Find where the given text appears and provide that cell's center as [x, y] coordinate. 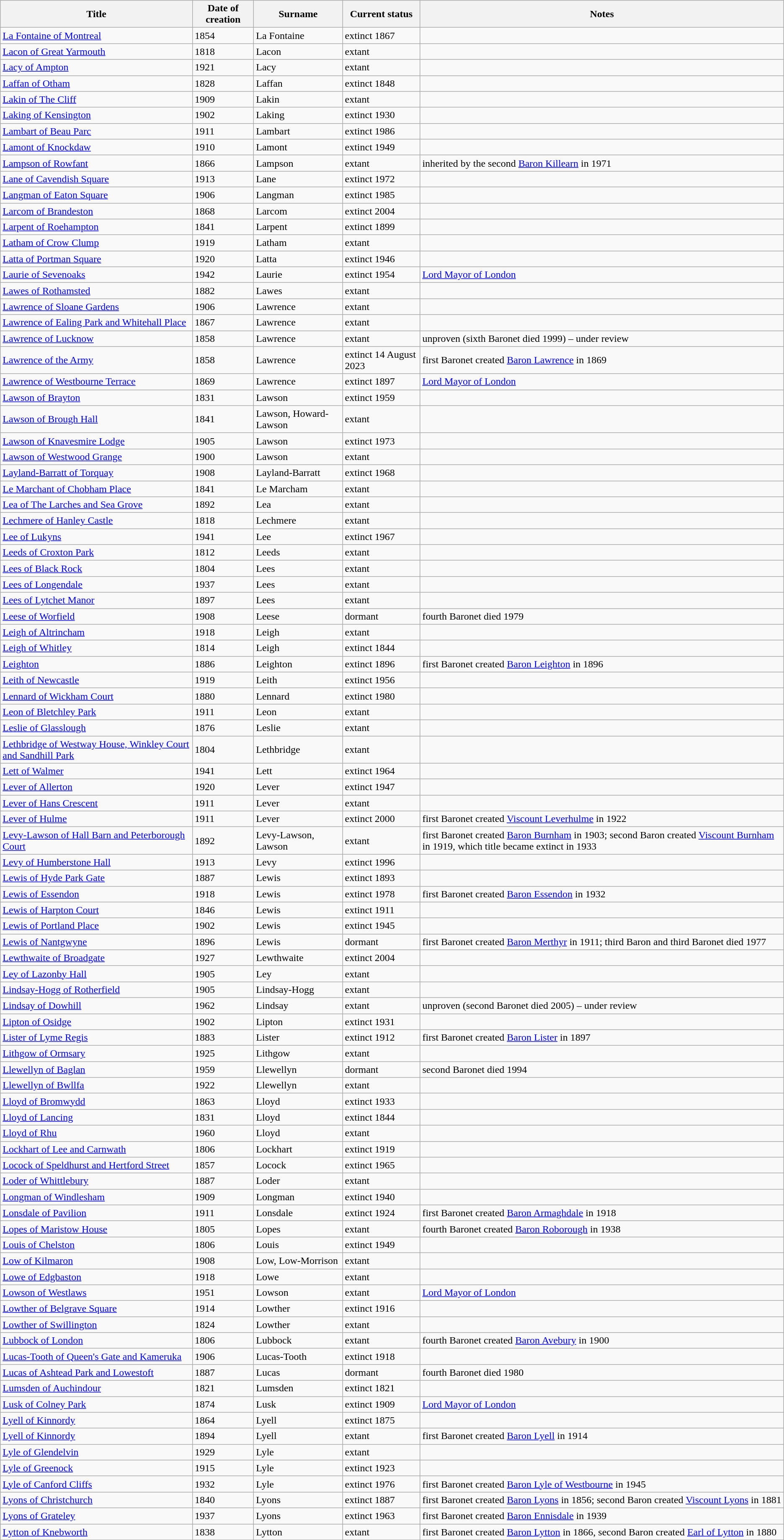
1866 [223, 163]
extinct 1976 [381, 1484]
Lambart of Beau Parc [96, 131]
unproven (sixth Baronet died 1999) – under review [602, 338]
Lever of Hans Crescent [96, 803]
1883 [223, 1038]
Longman [298, 1197]
Langman [298, 195]
extinct 1959 [381, 398]
1942 [223, 275]
extinct 1946 [381, 259]
Laurie of Sevenoaks [96, 275]
Longman of Windlesham [96, 1197]
extinct 1918 [381, 1357]
Lennard [298, 696]
1922 [223, 1085]
Lawson of Knavesmire Lodge [96, 441]
fourth Baronet died 1979 [602, 616]
Lonsdale of Pavilion [96, 1213]
extinct 1887 [381, 1500]
1846 [223, 910]
1960 [223, 1133]
Lamont [298, 147]
Lumsden [298, 1388]
1828 [223, 83]
Lonsdale [298, 1213]
Leith [298, 680]
1838 [223, 1532]
Latham [298, 243]
extinct 1956 [381, 680]
Lethbridge [298, 749]
Lewis of Hyde Park Gate [96, 878]
first Baronet created Baron Lister in 1897 [602, 1038]
Lucas of Ashtead Park and Lowestoft [96, 1372]
Lacy [298, 67]
Locock [298, 1165]
Lawrence of Westbourne Terrace [96, 382]
Laffan [298, 83]
Title [96, 14]
Lyle of Greenock [96, 1468]
Lea of The Larches and Sea Grove [96, 505]
Layland-Barratt of Torquay [96, 473]
Lubbock [298, 1341]
Leese of Worfield [96, 616]
extinct 14 August 2023 [381, 360]
Llewellyn of Bwllfa [96, 1085]
Larpent of Roehampton [96, 227]
extinct 1897 [381, 382]
1921 [223, 67]
Lopes of Maristow House [96, 1229]
Laking [298, 115]
Low, Low-Morrison [298, 1261]
Latham of Crow Clump [96, 243]
Lytton [298, 1532]
Lett [298, 771]
first Baronet created Baron Lyons in 1856; second Baron created Viscount Lyons in 1881 [602, 1500]
Lipton of Osidge [96, 1022]
1915 [223, 1468]
first Baronet created Baron Armaghdale in 1918 [602, 1213]
extinct 1867 [381, 36]
extinct 1996 [381, 862]
Lindsay-Hogg of Rotherfield [96, 990]
extinct 1947 [381, 787]
extinct 1919 [381, 1149]
Lyons of Grateley [96, 1516]
Louis [298, 1245]
Latta of Portman Square [96, 259]
Laurie [298, 275]
Date of creation [223, 14]
1840 [223, 1500]
Lane of Cavendish Square [96, 179]
1880 [223, 696]
Le Marchant of Chobham Place [96, 489]
extinct 1923 [381, 1468]
Lawson, Howard-Lawson [298, 419]
Lee of Lukyns [96, 537]
Lechmere of Hanley Castle [96, 521]
Lawes [298, 291]
Lawrence of Ealing Park and Whitehall Place [96, 323]
Lowson of Westlaws [96, 1293]
Surname [298, 14]
extinct 1978 [381, 894]
Levy-Lawson of Hall Barn and Peterborough Court [96, 840]
Lennard of Wickham Court [96, 696]
1821 [223, 1388]
extinct 1875 [381, 1420]
extinct 1972 [381, 179]
Laffan of Otham [96, 83]
Lindsay [298, 1005]
Lett of Walmer [96, 771]
Leith of Newcastle [96, 680]
Lindsay of Dowhill [96, 1005]
Lewis of Nantgwyne [96, 942]
Leigh of Whitley [96, 648]
Lumsden of Auchindour [96, 1388]
Lockhart [298, 1149]
1932 [223, 1484]
Lethbridge of Westway House, Winkley Court and Sandhill Park [96, 749]
Low of Kilmaron [96, 1261]
extinct 2000 [381, 819]
1929 [223, 1452]
first Baronet created Baron Lyle of Westbourne in 1945 [602, 1484]
Louis of Chelston [96, 1245]
Lever of Allerton [96, 787]
Lubbock of London [96, 1341]
Lyons of Christchurch [96, 1500]
Leeds [298, 553]
Lowe of Edgbaston [96, 1276]
extinct 1933 [381, 1101]
first Baronet created Baron Lytton in 1866, second Baron created Earl of Lytton in 1880 [602, 1532]
Larcom [298, 211]
Lewis of Essendon [96, 894]
Lawrence of Lucknow [96, 338]
first Baronet created Baron Merthyr in 1911; third Baron and third Baronet died 1977 [602, 942]
Lees of Black Rock [96, 568]
extinct 1986 [381, 131]
1914 [223, 1309]
Lister of Lyme Regis [96, 1038]
1863 [223, 1101]
Leon [298, 712]
Leon of Bletchley Park [96, 712]
first Baronet created Viscount Leverhulme in 1922 [602, 819]
Leigh of Altrincham [96, 632]
1868 [223, 211]
Locock of Speldhurst and Hertford Street [96, 1165]
Lithgow of Ormsary [96, 1054]
Loder of Whittlebury [96, 1181]
1824 [223, 1325]
Levy-Lawson, Lawson [298, 840]
Lucas-Tooth of Queen's Gate and Kameruka [96, 1357]
Levy of Humberstone Hall [96, 862]
Lindsay-Hogg [298, 990]
Lawson of Brayton [96, 398]
1886 [223, 664]
Lowther of Belgrave Square [96, 1309]
Current status [381, 14]
Layland-Barratt [298, 473]
1951 [223, 1293]
extinct 1963 [381, 1516]
Lees of Lytchet Manor [96, 600]
Lawrence of Sloane Gardens [96, 307]
first Baronet created Baron Ennisdale in 1939 [602, 1516]
Lawson of Brough Hall [96, 419]
Leeds of Croxton Park [96, 553]
Lewis of Harpton Court [96, 910]
Lee [298, 537]
Lucas-Tooth [298, 1357]
Le Marcham [298, 489]
extinct 1931 [381, 1022]
Lopes [298, 1229]
Lusk of Colney Park [96, 1404]
1962 [223, 1005]
Lea [298, 505]
Leslie of Glasslough [96, 728]
extinct 1916 [381, 1309]
Lacon [298, 52]
Lambart [298, 131]
extinct 1924 [381, 1213]
extinct 1896 [381, 664]
Leese [298, 616]
Lamont of Knockdaw [96, 147]
Lusk [298, 1404]
Lampson of Rowfant [96, 163]
Lloyd of Lancing [96, 1117]
Llewellyn of Baglan [96, 1070]
1925 [223, 1054]
extinct 1930 [381, 115]
1900 [223, 457]
Lees of Longendale [96, 584]
extinct 1964 [381, 771]
extinct 1940 [381, 1197]
1805 [223, 1229]
Lytton of Knebworth [96, 1532]
Lloyd of Rhu [96, 1133]
Lister [298, 1038]
Lithgow [298, 1054]
Lewthwaite [298, 958]
Larpent [298, 227]
extinct 1821 [381, 1388]
La Fontaine [298, 36]
extinct 1899 [381, 227]
extinct 1954 [381, 275]
1869 [223, 382]
1876 [223, 728]
inherited by the second Baron Killearn in 1971 [602, 163]
Lampson [298, 163]
Ley [298, 974]
extinct 1911 [381, 910]
Lacon of Great Yarmouth [96, 52]
Lyle of Canford Cliffs [96, 1484]
Lever of Hulme [96, 819]
Lawes of Rothamsted [96, 291]
second Baronet died 1994 [602, 1070]
Lowe [298, 1276]
extinct 1980 [381, 696]
extinct 1968 [381, 473]
Lane [298, 179]
first Baronet created Baron Lyell in 1914 [602, 1436]
extinct 1973 [381, 441]
Leslie [298, 728]
Latta [298, 259]
1897 [223, 600]
Laking of Kensington [96, 115]
first Baronet created Baron Burnham in 1903; second Baron created Viscount Burnham in 1919, which title became extinct in 1933 [602, 840]
Lockhart of Lee and Carnwath [96, 1149]
Loder [298, 1181]
Lewis of Portland Place [96, 926]
first Baronet created Baron Essendon in 1932 [602, 894]
Lloyd of Bromwydd [96, 1101]
extinct 1912 [381, 1038]
1927 [223, 958]
1882 [223, 291]
extinct 1965 [381, 1165]
first Baronet created Baron Leighton in 1896 [602, 664]
1959 [223, 1070]
1896 [223, 942]
fourth Baronet died 1980 [602, 1372]
1874 [223, 1404]
Ley of Lazonby Hall [96, 974]
Levy [298, 862]
Lowson [298, 1293]
Lawrence of the Army [96, 360]
1894 [223, 1436]
Lakin [298, 99]
Lucas [298, 1372]
fourth Baronet created Baron Avebury in 1900 [602, 1341]
1814 [223, 648]
Lakin of The Cliff [96, 99]
first Baronet created Baron Lawrence in 1869 [602, 360]
extinct 1945 [381, 926]
extinct 1893 [381, 878]
Lawson of Westwood Grange [96, 457]
unproven (second Baronet died 2005) – under review [602, 1005]
1812 [223, 553]
extinct 1985 [381, 195]
Lewthwaite of Broadgate [96, 958]
Lowther of Swillington [96, 1325]
extinct 1909 [381, 1404]
1854 [223, 36]
fourth Baronet created Baron Roborough in 1938 [602, 1229]
1857 [223, 1165]
extinct 1848 [381, 83]
La Fontaine of Montreal [96, 36]
Notes [602, 14]
extinct 1967 [381, 537]
Larcom of Brandeston [96, 211]
1867 [223, 323]
Langman of Eaton Square [96, 195]
1864 [223, 1420]
Lechmere [298, 521]
Lacy of Ampton [96, 67]
Lyle of Glendelvin [96, 1452]
1910 [223, 147]
Lipton [298, 1022]
